Find where the given text appears and provide that cell's center as (X, Y) coordinate. 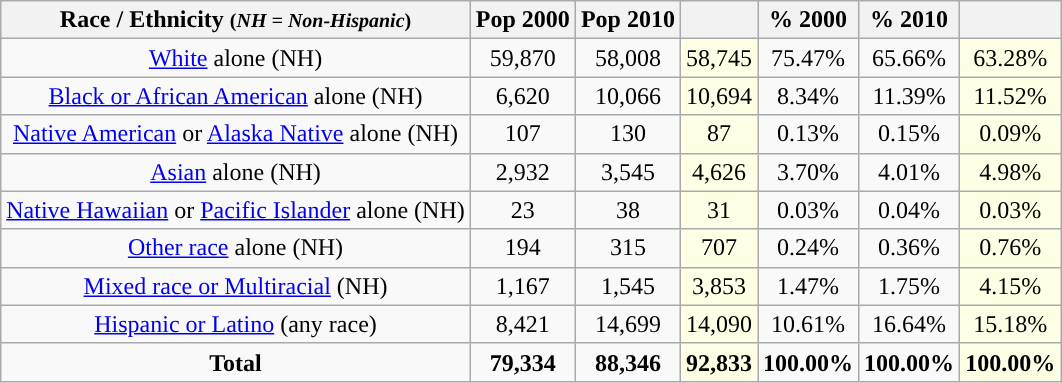
4.15% (1010, 286)
4,626 (718, 172)
4.01% (910, 172)
0.04% (910, 210)
Asian alone (NH) (236, 172)
31 (718, 210)
Mixed race or Multiracial (NH) (236, 286)
0.24% (808, 248)
1,167 (522, 286)
Black or African American alone (NH) (236, 96)
Pop 2000 (522, 20)
0.76% (1010, 248)
14,699 (628, 324)
0.15% (910, 134)
79,334 (522, 362)
10,694 (718, 96)
10.61% (808, 324)
Race / Ethnicity (NH = Non-Hispanic) (236, 20)
87 (718, 134)
92,833 (718, 362)
16.64% (910, 324)
707 (718, 248)
107 (522, 134)
% 2010 (910, 20)
3.70% (808, 172)
11.52% (1010, 96)
6,620 (522, 96)
3,545 (628, 172)
11.39% (910, 96)
0.13% (808, 134)
63.28% (1010, 58)
1.47% (808, 286)
White alone (NH) (236, 58)
15.18% (1010, 324)
14,090 (718, 324)
58,008 (628, 58)
58,745 (718, 58)
Total (236, 362)
194 (522, 248)
% 2000 (808, 20)
Other race alone (NH) (236, 248)
Pop 2010 (628, 20)
0.36% (910, 248)
Hispanic or Latino (any race) (236, 324)
Native Hawaiian or Pacific Islander alone (NH) (236, 210)
23 (522, 210)
130 (628, 134)
0.09% (1010, 134)
4.98% (1010, 172)
8.34% (808, 96)
3,853 (718, 286)
1,545 (628, 286)
2,932 (522, 172)
75.47% (808, 58)
315 (628, 248)
Native American or Alaska Native alone (NH) (236, 134)
88,346 (628, 362)
38 (628, 210)
8,421 (522, 324)
65.66% (910, 58)
59,870 (522, 58)
10,066 (628, 96)
1.75% (910, 286)
